For the text-containing cell, return its midpoint in (X, Y) coordinate format. 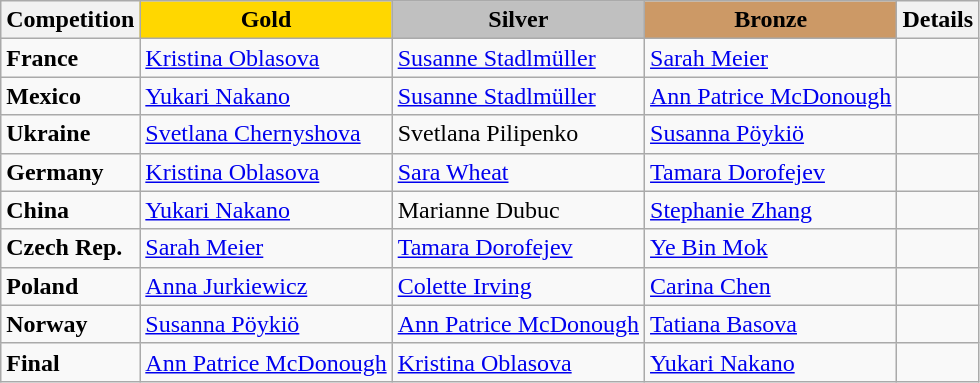
Stephanie Zhang (771, 210)
Mexico (70, 96)
Ukraine (70, 134)
Anna Jurkiewicz (266, 286)
Carina Chen (771, 286)
Germany (70, 172)
Svetlana Chernyshova (266, 134)
Norway (70, 324)
Colette Irving (518, 286)
Marianne Dubuc (518, 210)
Details (938, 20)
China (70, 210)
Silver (518, 20)
Sara Wheat (518, 172)
Competition (70, 20)
Tatiana Basova (771, 324)
France (70, 58)
Svetlana Pilipenko (518, 134)
Final (70, 362)
Ye Bin Mok (771, 248)
Poland (70, 286)
Czech Rep. (70, 248)
Gold (266, 20)
Bronze (771, 20)
